Determine the [X, Y] coordinate at the center of the cell enclosing the given text.  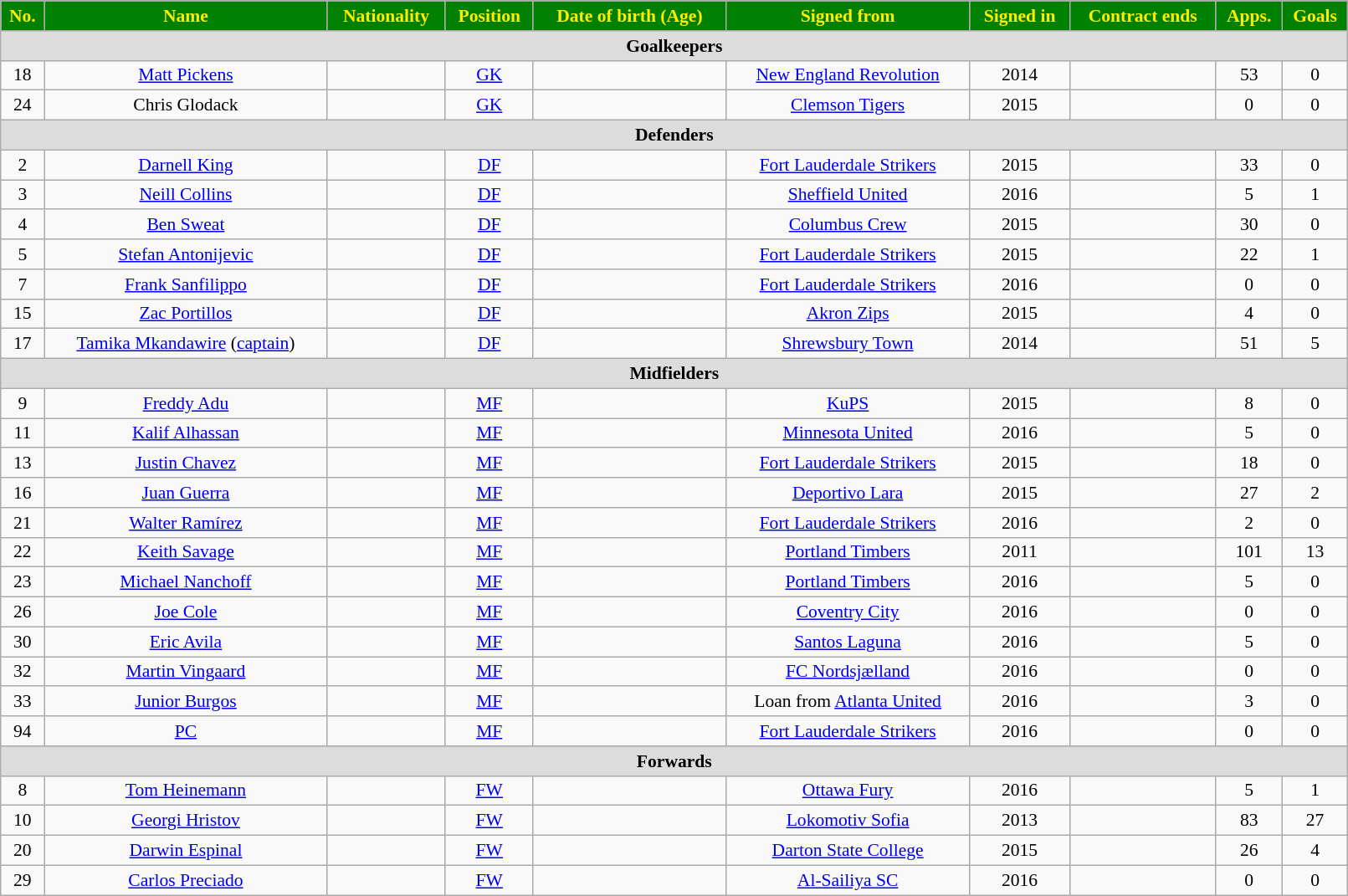
Freddy Adu [186, 403]
Eric Avila [186, 642]
29 [23, 880]
94 [23, 731]
Shrewsbury Town [847, 344]
New England Revolution [847, 75]
Deportivo Lara [847, 493]
No. [23, 16]
Junior Burgos [186, 702]
Martin Vingaard [186, 672]
Justin Chavez [186, 463]
Forwards [674, 761]
9 [23, 403]
7 [23, 284]
24 [23, 105]
11 [23, 433]
101 [1248, 552]
Darwin Espinal [186, 851]
Goals [1315, 16]
Juan Guerra [186, 493]
Georgi Hristov [186, 821]
Apps. [1248, 16]
53 [1248, 75]
Contract ends [1143, 16]
Tamika Mkandawire (captain) [186, 344]
Darton State College [847, 851]
Tom Heinemann [186, 791]
21 [23, 523]
Michael Nanchoff [186, 582]
Lokomotiv Sofia [847, 821]
Joe Cole [186, 612]
32 [23, 672]
Frank Sanfilippo [186, 284]
Chris Glodack [186, 105]
17 [23, 344]
Ben Sweat [186, 225]
Sheffield United [847, 195]
Loan from Atlanta United [847, 702]
KuPS [847, 403]
Defenders [674, 136]
51 [1248, 344]
2013 [1020, 821]
Kalif Alhassan [186, 433]
Coventry City [847, 612]
15 [23, 314]
Neill Collins [186, 195]
Nationality [387, 16]
10 [23, 821]
2011 [1020, 552]
16 [23, 493]
23 [23, 582]
Zac Portillos [186, 314]
Carlos Preciado [186, 880]
Date of birth (Age) [629, 16]
Santos Laguna [847, 642]
FC Nordsjælland [847, 672]
Goalkeepers [674, 46]
Al-Sailiya SC [847, 880]
Keith Savage [186, 552]
PC [186, 731]
Signed from [847, 16]
Stefan Antonijevic [186, 254]
Clemson Tigers [847, 105]
Name [186, 16]
20 [23, 851]
Columbus Crew [847, 225]
Position [489, 16]
Minnesota United [847, 433]
83 [1248, 821]
Midfielders [674, 374]
Akron Zips [847, 314]
Matt Pickens [186, 75]
Walter Ramírez [186, 523]
Signed in [1020, 16]
Ottawa Fury [847, 791]
Darnell King [186, 165]
